Output the [X, Y] coordinate of the center of the cell containing the given text.  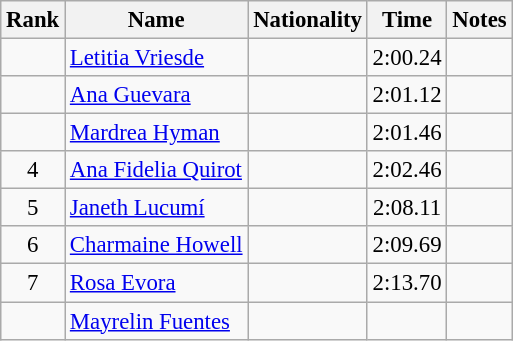
2:08.11 [407, 208]
Mayrelin Fuentes [156, 321]
Rosa Evora [156, 283]
Ana Guevara [156, 95]
2:01.46 [407, 133]
Time [407, 20]
5 [33, 208]
Rank [33, 20]
Mardrea Hyman [156, 133]
Ana Fidelia Quirot [156, 170]
2:01.12 [407, 95]
2:13.70 [407, 283]
Name [156, 20]
Notes [480, 20]
Nationality [308, 20]
2:00.24 [407, 58]
7 [33, 283]
Letitia Vriesde [156, 58]
Charmaine Howell [156, 245]
Janeth Lucumí [156, 208]
2:09.69 [407, 245]
2:02.46 [407, 170]
4 [33, 170]
6 [33, 245]
